Return the (X, Y) coordinate for the center point of the cell that contains the specified text.  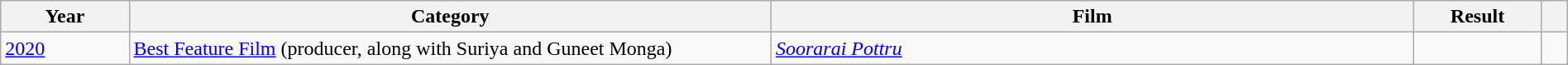
Best Feature Film (producer, along with Suriya and Guneet Monga) (450, 48)
Year (65, 17)
2020 (65, 48)
Film (1092, 17)
Category (450, 17)
Result (1477, 17)
Soorarai Pottru (1092, 48)
